Determine the (x, y) coordinate at the center of the cell enclosing the given text.  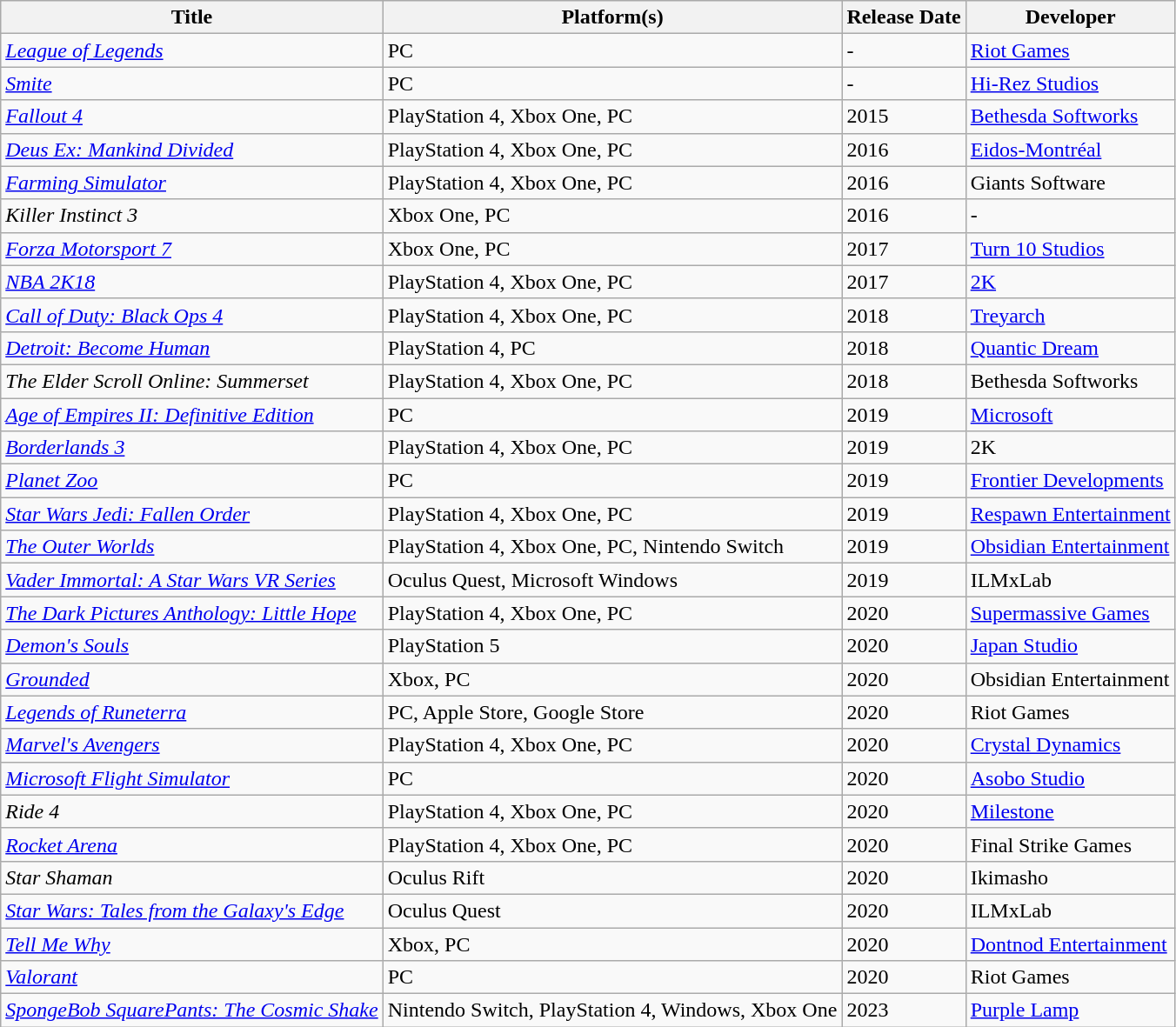
Detroit: Become Human (191, 348)
Marvel's Avengers (191, 745)
Tell Me Why (191, 944)
Asobo Studio (1070, 778)
Smite (191, 83)
Platform(s) (612, 17)
SpongeBob SquarePants: The Cosmic Shake (191, 1010)
Release Date (904, 17)
PlayStation 4, PC (612, 348)
2023 (904, 1010)
2015 (904, 117)
Frontier Developments (1070, 481)
Forza Motorsport 7 (191, 249)
Grounded (191, 679)
Star Wars: Tales from the Galaxy's Edge (191, 910)
Age of Empires II: Definitive Edition (191, 415)
Killer Instinct 3 (191, 216)
PlayStation 4, Xbox One, PC, Nintendo Switch (612, 547)
Farming Simulator (191, 183)
Title (191, 17)
Final Strike Games (1070, 844)
The Dark Pictures Anthology: Little Hope (191, 613)
Crystal Dynamics (1070, 745)
Eidos-Montréal (1070, 150)
Giants Software (1070, 183)
Borderlands 3 (191, 448)
Developer (1070, 17)
The Outer Worlds (191, 547)
Treyarch (1070, 315)
Nintendo Switch, PlayStation 4, Windows, Xbox One (612, 1010)
Demon's Souls (191, 646)
Quantic Dream (1070, 348)
Turn 10 Studios (1070, 249)
Dontnod Entertainment (1070, 944)
Japan Studio (1070, 646)
Milestone (1070, 811)
Planet Zoo (191, 481)
Microsoft (1070, 415)
The Elder Scroll Online: Summerset (191, 381)
Call of Duty: Black Ops 4 (191, 315)
PlayStation 5 (612, 646)
League of Legends (191, 50)
Legends of Runeterra (191, 712)
NBA 2K18 (191, 282)
Deus Ex: Mankind Divided (191, 150)
PC, Apple Store, Google Store (612, 712)
Vader Immortal: A Star Wars VR Series (191, 580)
Supermassive Games (1070, 613)
Oculus Quest (612, 910)
Oculus Quest, Microsoft Windows (612, 580)
Hi-Rez Studios (1070, 83)
Respawn Entertainment (1070, 514)
Microsoft Flight Simulator (191, 778)
Oculus Rift (612, 877)
Star Shaman (191, 877)
Valorant (191, 977)
Rocket Arena (191, 844)
Purple Lamp (1070, 1010)
Ikimasho (1070, 877)
Ride 4 (191, 811)
Star Wars Jedi: Fallen Order (191, 514)
Fallout 4 (191, 117)
